Scan for the cell matching the given text and deliver its (x, y) coordinate at center. 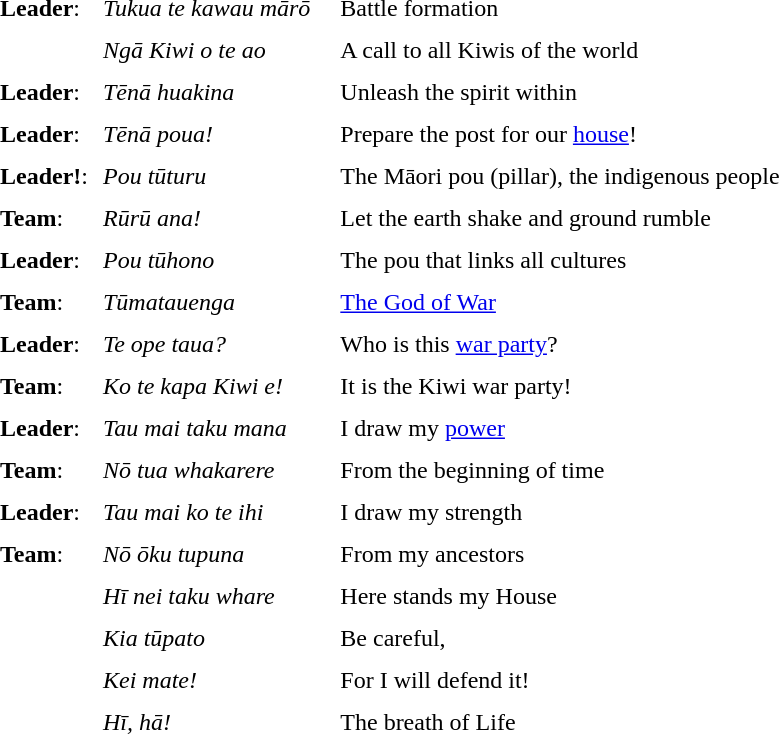
Kia tūpato (206, 638)
Te ope taua? (206, 344)
Pou tūturu (206, 176)
Nō ōku tupuna (206, 554)
Rūrū ana! (206, 218)
Tēnā huakina (206, 92)
Hī nei taku whare (206, 596)
Ngā Kiwi o te ao (206, 50)
Tau mai taku mana (206, 428)
Kei mate! (206, 680)
Pou tūhono (206, 260)
Tūmatauenga (206, 302)
Ko te kapa Kiwi e! (206, 386)
Tēnā poua! (206, 134)
Nō tua whakarere (206, 470)
Tau mai ko te ihi (206, 512)
